Extract the [X, Y] coordinate from the center of the cell holding the provided text.  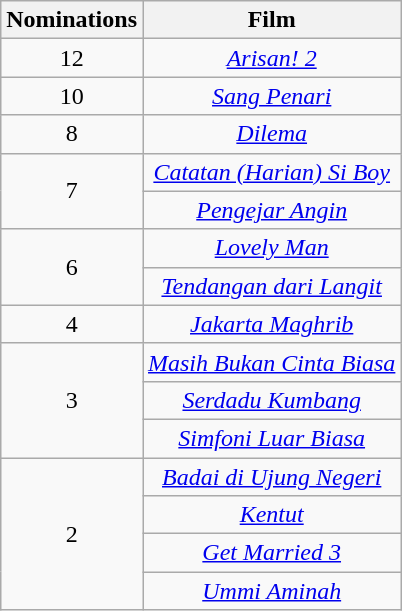
Tendangan dari Langit [271, 286]
7 [72, 191]
Jakarta Maghrib [271, 324]
Badai di Ujung Negeri [271, 477]
12 [72, 58]
Kentut [271, 515]
Ummi Aminah [271, 591]
Masih Bukan Cinta Biasa [271, 362]
Arisan! 2 [271, 58]
Get Married 3 [271, 553]
Dilema [271, 134]
Lovely Man [271, 248]
Sang Penari [271, 96]
Simfoni Luar Biasa [271, 438]
Serdadu Kumbang [271, 400]
2 [72, 534]
Film [271, 20]
Catatan (Harian) Si Boy [271, 172]
8 [72, 134]
10 [72, 96]
Nominations [72, 20]
3 [72, 400]
6 [72, 267]
4 [72, 324]
Pengejar Angin [271, 210]
